Return [X, Y] of the center of cell containing provided text 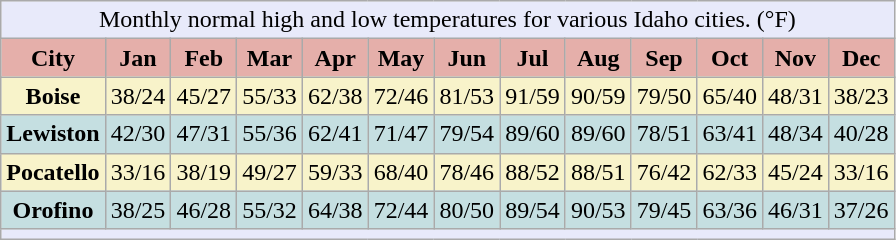
62/41 [335, 134]
47/31 [204, 134]
88/52 [533, 172]
48/31 [796, 96]
63/41 [730, 134]
88/51 [598, 172]
55/33 [270, 96]
45/24 [796, 172]
62/33 [730, 172]
38/24 [138, 96]
81/53 [467, 96]
55/32 [270, 210]
Jun [467, 58]
Monthly normal high and low temperatures for various Idaho cities. (°F) [448, 20]
62/38 [335, 96]
79/54 [467, 134]
40/28 [861, 134]
89/54 [533, 210]
38/23 [861, 96]
63/36 [730, 210]
78/46 [467, 172]
Lewiston [53, 134]
Boise [53, 96]
65/40 [730, 96]
68/40 [401, 172]
Mar [270, 58]
Oct [730, 58]
71/47 [401, 134]
79/45 [664, 210]
42/30 [138, 134]
90/53 [598, 210]
55/36 [270, 134]
37/26 [861, 210]
Apr [335, 58]
Jan [138, 58]
45/27 [204, 96]
79/50 [664, 96]
72/46 [401, 96]
Pocatello [53, 172]
80/50 [467, 210]
59/33 [335, 172]
49/27 [270, 172]
46/28 [204, 210]
91/59 [533, 96]
Feb [204, 58]
38/25 [138, 210]
Jul [533, 58]
38/19 [204, 172]
Dec [861, 58]
Nov [796, 58]
May [401, 58]
90/59 [598, 96]
64/38 [335, 210]
78/51 [664, 134]
Orofino [53, 210]
76/42 [664, 172]
46/31 [796, 210]
48/34 [796, 134]
Aug [598, 58]
City [53, 58]
72/44 [401, 210]
Sep [664, 58]
